For the text-containing cell, return its midpoint in [x, y] coordinate format. 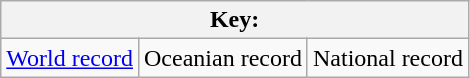
World record [70, 58]
National record [388, 58]
Key: [235, 20]
Oceanian record [222, 58]
